Capture the cell that displays the provided text and extract its [X, Y] central coordinate. 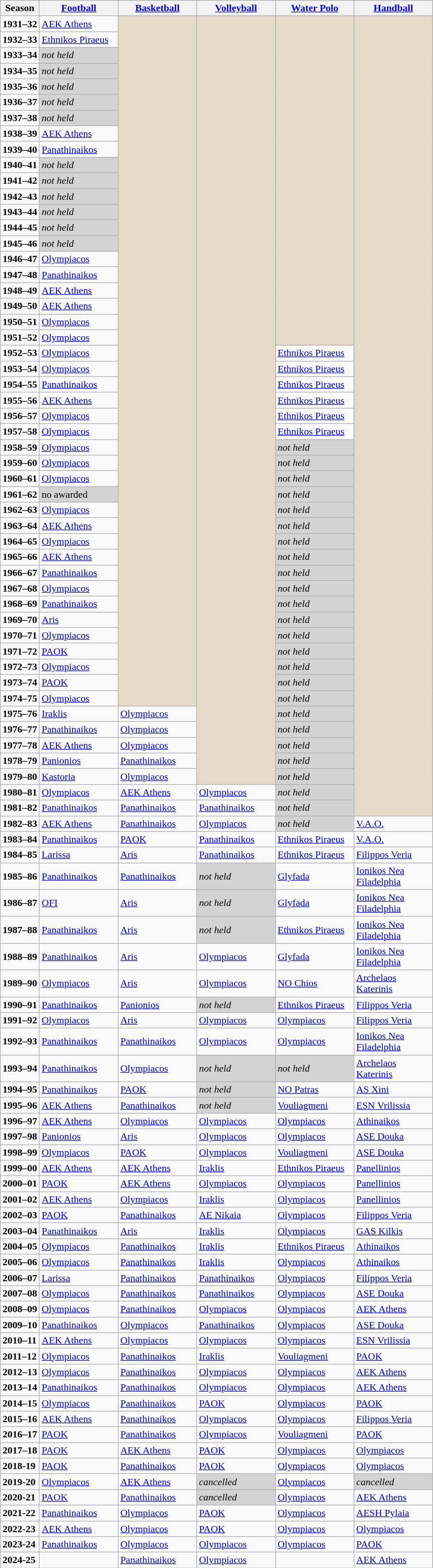
1934–35 [20, 71]
1977–78 [20, 745]
Basketball [157, 8]
1964–65 [20, 541]
1942–43 [20, 197]
1954–55 [20, 384]
AS Xini [393, 1090]
1990–91 [20, 1005]
1972–73 [20, 667]
1939–40 [20, 149]
1980–81 [20, 792]
1992–93 [20, 1041]
1999–00 [20, 1168]
1945–46 [20, 243]
1963–64 [20, 526]
2005–06 [20, 1262]
1991–92 [20, 1020]
1960–61 [20, 479]
1941–42 [20, 180]
1995–96 [20, 1105]
GAS Kilkis [393, 1231]
1974–75 [20, 698]
1931–32 [20, 24]
1967–68 [20, 588]
1935–36 [20, 87]
1985–86 [20, 876]
1959–60 [20, 463]
1946–47 [20, 259]
1993–94 [20, 1069]
1952–53 [20, 353]
1947–48 [20, 275]
1983–84 [20, 839]
2006–07 [20, 1278]
1937–38 [20, 118]
1938–39 [20, 133]
Volleyball [236, 8]
2011–12 [20, 1356]
2013–14 [20, 1388]
1973–74 [20, 682]
Season [20, 8]
1956–57 [20, 416]
no awarded [79, 494]
1997–98 [20, 1137]
AE Nikaia [236, 1215]
1955–56 [20, 400]
1968–69 [20, 604]
1948–49 [20, 290]
1961–62 [20, 494]
2012–13 [20, 1372]
1969–70 [20, 620]
2009–10 [20, 1325]
2017–18 [20, 1450]
NO Chios [314, 983]
1984–85 [20, 855]
1953–54 [20, 369]
1933–34 [20, 55]
1951–52 [20, 337]
1965–66 [20, 557]
OFI [79, 903]
2001–02 [20, 1199]
1971–72 [20, 651]
Handball [393, 8]
2002–03 [20, 1215]
2022-23 [20, 1529]
1940–41 [20, 165]
1936–37 [20, 102]
2019-20 [20, 1481]
1998–99 [20, 1152]
Football [79, 8]
1981–82 [20, 808]
1982–83 [20, 824]
2003–04 [20, 1231]
2004–05 [20, 1246]
2020-21 [20, 1497]
1994–95 [20, 1090]
1989–90 [20, 983]
1987–88 [20, 929]
2000–01 [20, 1184]
1996–97 [20, 1121]
Water Polo [314, 8]
Kastoria [79, 777]
2008–09 [20, 1309]
1958–59 [20, 447]
2024-25 [20, 1560]
1957–58 [20, 431]
1986–87 [20, 903]
2007–08 [20, 1294]
2014–15 [20, 1403]
AESH Pylaia [393, 1513]
NO Patras [314, 1090]
1943–44 [20, 212]
1949–50 [20, 306]
2021-22 [20, 1513]
1970–71 [20, 635]
1950–51 [20, 322]
1979–80 [20, 777]
2015–16 [20, 1419]
1932–33 [20, 40]
1966–67 [20, 573]
1976–77 [20, 730]
1988–89 [20, 957]
1962–63 [20, 510]
2010–11 [20, 1341]
2018-19 [20, 1466]
2016–17 [20, 1435]
1978–79 [20, 761]
2023-24 [20, 1545]
1944–45 [20, 228]
1975–76 [20, 714]
